Pinpoint the cell where the given text exists, returning its [x, y] midpoint coordinate. 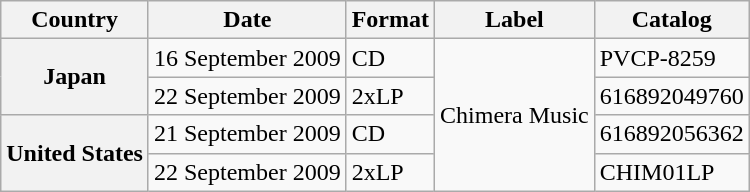
Country [75, 20]
Catalog [672, 20]
Label [515, 20]
Date [247, 20]
616892049760 [672, 96]
16 September 2009 [247, 58]
616892056362 [672, 134]
Japan [75, 77]
United States [75, 153]
Format [390, 20]
PVCP-8259 [672, 58]
21 September 2009 [247, 134]
CHIM01LP [672, 172]
Chimera Music [515, 115]
